Return [x, y] of the center of cell containing provided text 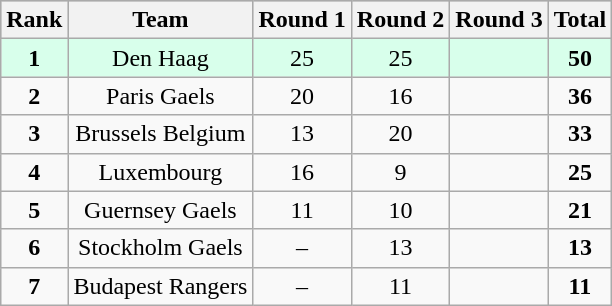
Round 1 [302, 20]
Paris Gaels [160, 96]
Guernsey Gaels [160, 210]
Rank [34, 20]
33 [580, 134]
Den Haag [160, 58]
36 [580, 96]
9 [400, 172]
1 [34, 58]
Total [580, 20]
Brussels Belgium [160, 134]
7 [34, 286]
6 [34, 248]
21 [580, 210]
Budapest Rangers [160, 286]
2 [34, 96]
3 [34, 134]
5 [34, 210]
Luxembourg [160, 172]
Round 2 [400, 20]
Round 3 [499, 20]
Team [160, 20]
4 [34, 172]
50 [580, 58]
10 [400, 210]
Stockholm Gaels [160, 248]
